Return [x, y] of the center of cell containing provided text 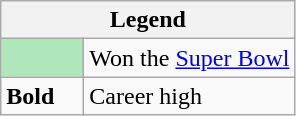
Bold [42, 96]
Legend [148, 20]
Won the Super Bowl [190, 58]
Career high [190, 96]
